Extract the (X, Y) coordinate from the center of the cell holding the provided text.  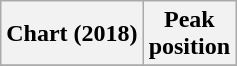
Peakposition (189, 34)
Chart (2018) (72, 34)
